Return (x, y) of the center of cell containing provided text 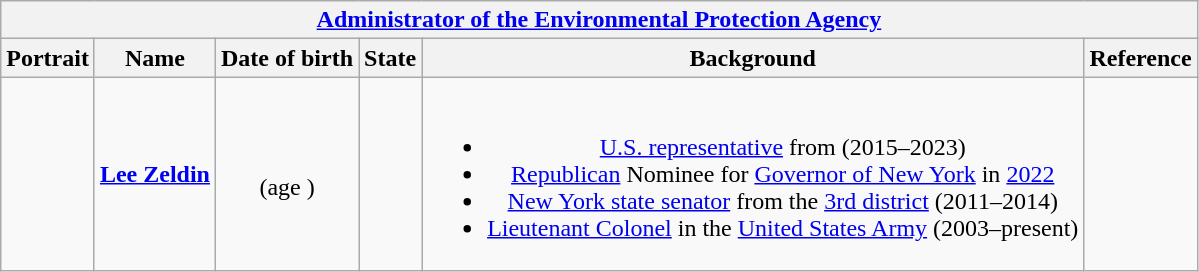
Reference (1140, 58)
State (390, 58)
(age ) (288, 174)
Lee Zeldin (154, 174)
Name (154, 58)
Portrait (48, 58)
Date of birth (288, 58)
Background (753, 58)
Administrator of the Environmental Protection Agency (599, 20)
